Output the [X, Y] coordinate of the center of the cell containing the given text.  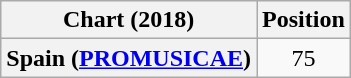
Spain (PROMUSICAE) [129, 58]
Chart (2018) [129, 20]
Position [304, 20]
75 [304, 58]
